For the text-containing cell, return its midpoint in (x, y) coordinate format. 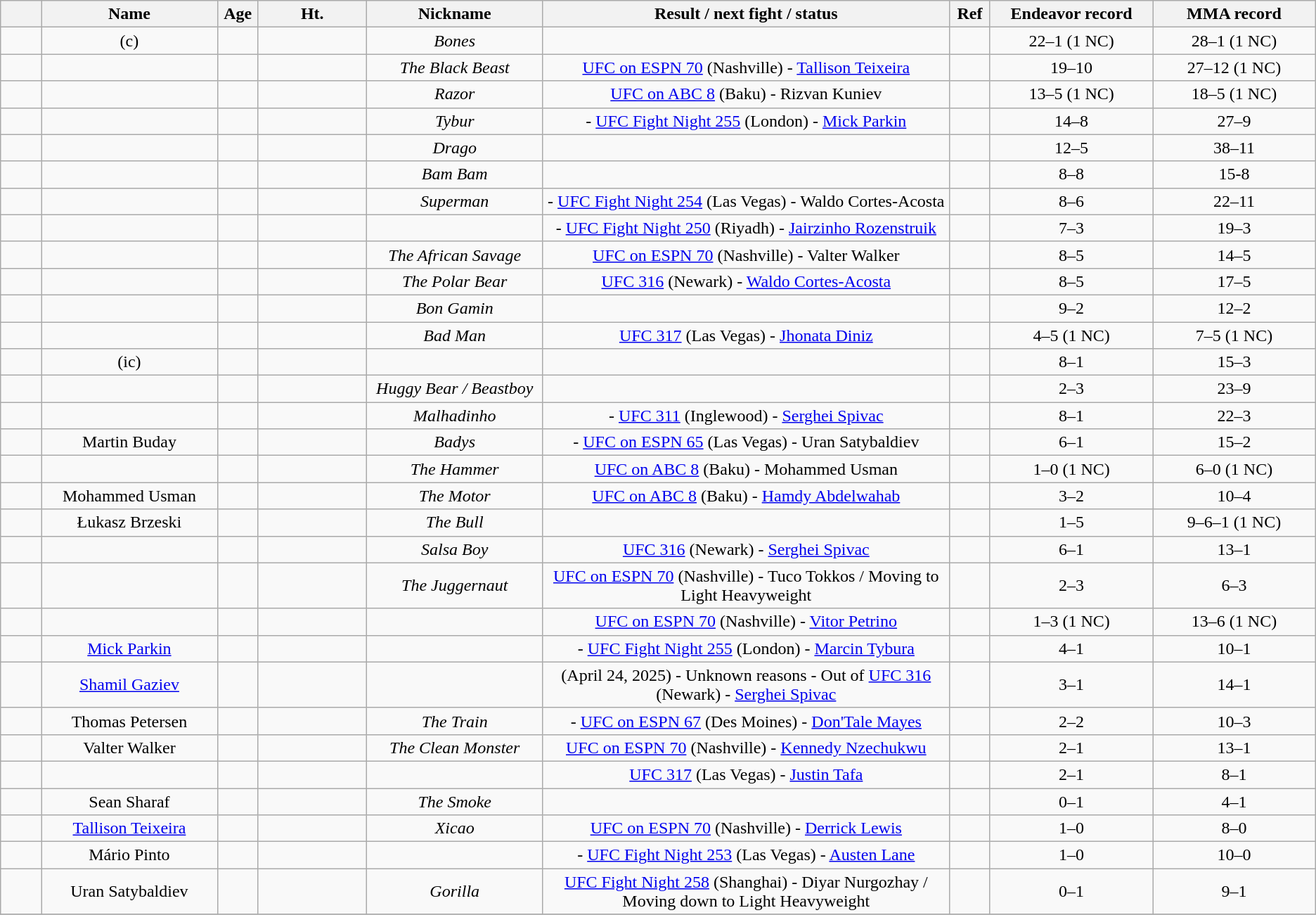
Valter Walker (129, 748)
17–5 (1234, 281)
Mohammed Usman (129, 496)
UFC on ESPN 70 (Nashville) - Kennedy Nzechukwu (747, 748)
38–11 (1234, 148)
- UFC Fight Night 255 (London) - Marcin Tybura (747, 648)
(c) (129, 41)
Result / next fight / status (747, 14)
10–1 (1234, 648)
The Hammer (454, 469)
10–4 (1234, 496)
9–2 (1071, 308)
22–3 (1234, 416)
UFC on ESPN 70 (Nashville) - Valter Walker (747, 255)
12–5 (1071, 148)
23–9 (1234, 389)
13–6 (1 NC) (1234, 622)
22–1 (1 NC) (1071, 41)
3–2 (1071, 496)
2–2 (1071, 721)
Endeavor record (1071, 14)
UFC 317 (Las Vegas) - Justin Tafa (747, 774)
- UFC on ESPN 65 (Las Vegas) - Uran Satybaldiev (747, 442)
The Black Beast (454, 68)
Mick Parkin (129, 648)
Drago (454, 148)
15–3 (1234, 362)
UFC on ESPN 70 (Nashville) - Vitor Petrino (747, 622)
MMA record (1234, 14)
UFC 316 (Newark) - Waldo Cortes-Acosta (747, 281)
Shamil Gaziev (129, 685)
Malhadinho (454, 416)
28–1 (1 NC) (1234, 41)
- UFC Fight Night 250 (Riyadh) - Jairzinho Rozenstruik (747, 228)
Thomas Petersen (129, 721)
Martin Buday (129, 442)
Bad Man (454, 335)
4–5 (1 NC) (1071, 335)
UFC on ESPN 70 (Nashville) - Tuco Tokkos / Moving to Light Heavyweight (747, 585)
The Juggernaut (454, 585)
1–3 (1 NC) (1071, 622)
- UFC Fight Night 255 (London) - Mick Parkin (747, 121)
Badys (454, 442)
Uran Satybaldiev (129, 892)
8–0 (1234, 828)
Tybur (454, 121)
UFC on ABC 8 (Baku) - Hamdy Abdelwahab (747, 496)
Ht. (312, 14)
Xicao (454, 828)
Sean Sharaf (129, 801)
7–5 (1 NC) (1234, 335)
- UFC on ESPN 67 (Des Moines) - Don'Tale Mayes (747, 721)
15-8 (1234, 174)
UFC on ESPN 70 (Nashville) - Derrick Lewis (747, 828)
Gorilla (454, 892)
The Clean Monster (454, 748)
The Smoke (454, 801)
Age (238, 14)
8–8 (1071, 174)
15–2 (1234, 442)
UFC on ABC 8 (Baku) - Rizvan Kuniev (747, 94)
UFC 316 (Newark) - Serghei Spivac (747, 549)
6–3 (1234, 585)
19–3 (1234, 228)
The Motor (454, 496)
13–5 (1 NC) (1071, 94)
7–3 (1071, 228)
Mário Pinto (129, 855)
14–8 (1071, 121)
The Polar Bear (454, 281)
10–3 (1234, 721)
27–12 (1 NC) (1234, 68)
- UFC Fight Night 254 (Las Vegas) - Waldo Cortes-Acosta (747, 201)
UFC 317 (Las Vegas) - Jhonata Diniz (747, 335)
1–5 (1071, 523)
The Bull (454, 523)
UFC on ESPN 70 (Nashville) - Tallison Teixeira (747, 68)
14–1 (1234, 685)
9–1 (1234, 892)
Łukasz Brzeski (129, 523)
Ref (970, 14)
3–1 (1071, 685)
(ic) (129, 362)
8–6 (1071, 201)
Bon Gamin (454, 308)
The African Savage (454, 255)
UFC on ABC 8 (Baku) - Mohammed Usman (747, 469)
- UFC Fight Night 253 (Las Vegas) - Austen Lane (747, 855)
Bam Bam (454, 174)
12–2 (1234, 308)
Superman (454, 201)
9–6–1 (1 NC) (1234, 523)
Bones (454, 41)
Tallison Teixeira (129, 828)
(April 24, 2025) - Unknown reasons - Out of UFC 316 (Newark) - Serghei Spivac (747, 685)
Salsa Boy (454, 549)
22–11 (1234, 201)
14–5 (1234, 255)
Huggy Bear / Beastboy (454, 389)
Name (129, 14)
1–0 (1 NC) (1071, 469)
- UFC 311 (Inglewood) - Serghei Spivac (747, 416)
Razor (454, 94)
10–0 (1234, 855)
27–9 (1234, 121)
18–5 (1 NC) (1234, 94)
UFC Fight Night 258 (Shanghai) - Diyar Nurgozhay / Moving down to Light Heavyweight (747, 892)
19–10 (1071, 68)
6–0 (1 NC) (1234, 469)
Nickname (454, 14)
The Train (454, 721)
